Determine the [X, Y] coordinate at the center of the cell enclosing the given text.  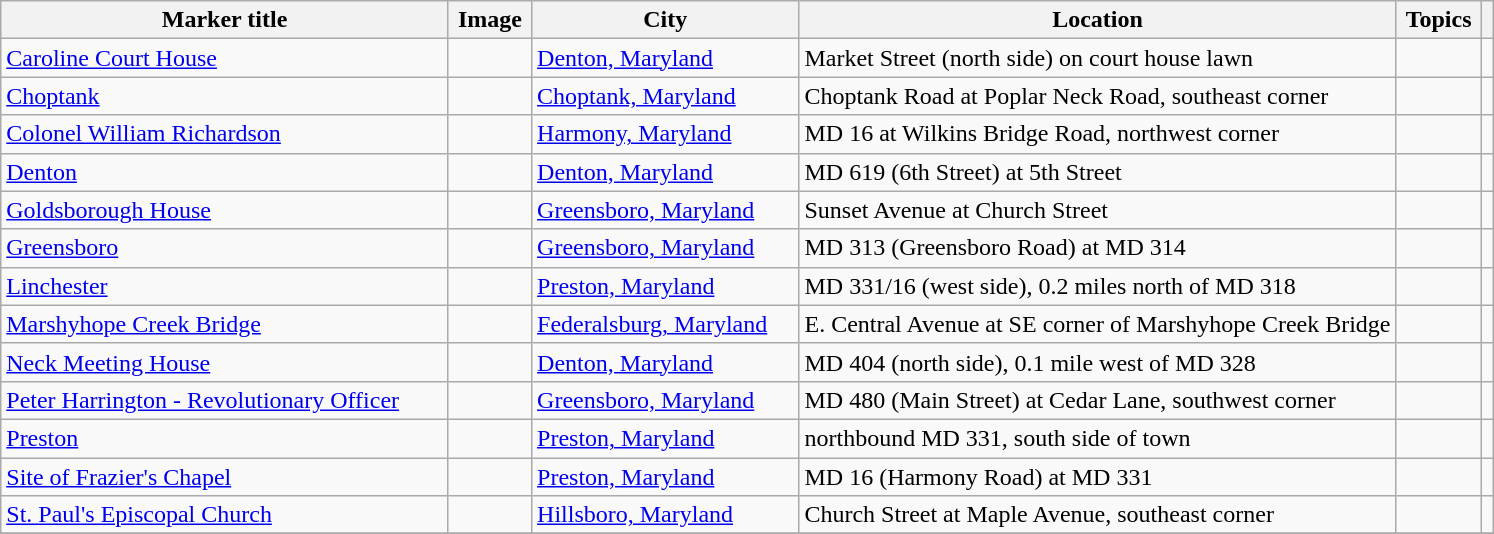
St. Paul's Episcopal Church [225, 515]
Sunset Avenue at Church Street [1098, 210]
Choptank, Maryland [666, 96]
E. Central Avenue at SE corner of Marshyhope Creek Bridge [1098, 324]
Linchester [225, 286]
Market Street (north side) on court house lawn [1098, 58]
Hillsboro, Maryland [666, 515]
Choptank Road at Poplar Neck Road, southeast corner [1098, 96]
Choptank [225, 96]
Greensboro [225, 248]
Marshyhope Creek Bridge [225, 324]
MD 16 (Harmony Road) at MD 331 [1098, 477]
City [666, 20]
MD 480 (Main Street) at Cedar Lane, southwest corner [1098, 400]
Denton [225, 172]
Federalsburg, Maryland [666, 324]
MD 404 (north side), 0.1 mile west of MD 328 [1098, 362]
Marker title [225, 20]
Image [490, 20]
Church Street at Maple Avenue, southeast corner [1098, 515]
northbound MD 331, south side of town [1098, 438]
Location [1098, 20]
Caroline Court House [225, 58]
Harmony, Maryland [666, 134]
MD 331/16 (west side), 0.2 miles north of MD 318 [1098, 286]
MD 313 (Greensboro Road) at MD 314 [1098, 248]
Preston [225, 438]
Peter Harrington - Revolutionary Officer [225, 400]
MD 619 (6th Street) at 5th Street [1098, 172]
Topics [1438, 20]
Site of Frazier's Chapel [225, 477]
MD 16 at Wilkins Bridge Road, northwest corner [1098, 134]
Colonel William Richardson [225, 134]
Goldsborough House [225, 210]
Neck Meeting House [225, 362]
